From the cell containing the given text, extract its center point as [X, Y] coordinate. 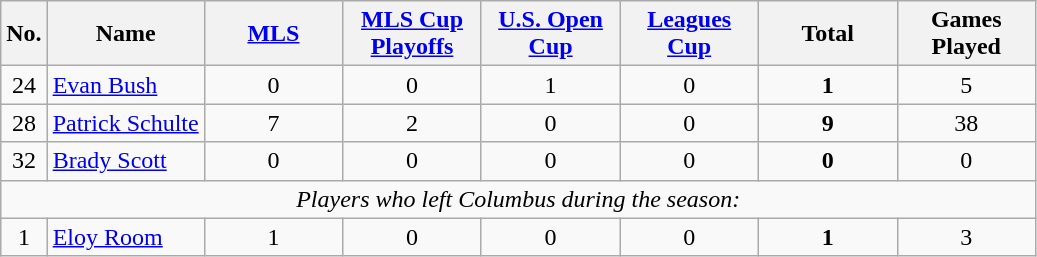
Leagues Cup [690, 34]
MLS [274, 34]
U.S. Open Cup [550, 34]
5 [966, 85]
Players who left Columbus during the season: [518, 199]
Total [828, 34]
2 [412, 123]
No. [24, 34]
38 [966, 123]
Evan Bush [126, 85]
3 [966, 237]
Eloy Room [126, 237]
Brady Scott [126, 161]
Patrick Schulte [126, 123]
7 [274, 123]
32 [24, 161]
MLS Cup Playoffs [412, 34]
Games Played [966, 34]
28 [24, 123]
9 [828, 123]
24 [24, 85]
Name [126, 34]
